Find where the given text appears and provide that cell's center as [x, y] coordinate. 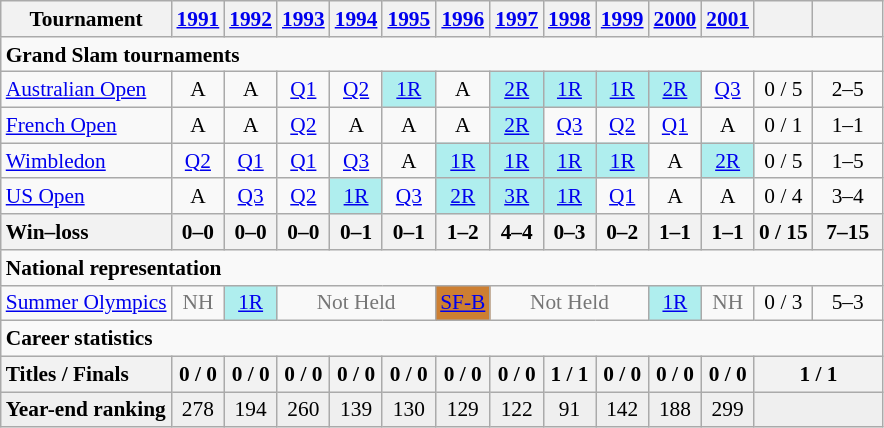
130 [408, 410]
1–5 [848, 161]
3–4 [848, 197]
2000 [676, 19]
National representation [442, 268]
1991 [198, 19]
Career statistics [442, 339]
278 [198, 410]
French Open [86, 126]
1997 [516, 19]
0 / 15 [784, 232]
0–3 [570, 232]
0 / 4 [784, 197]
US Open [86, 197]
142 [622, 410]
SF-B [462, 303]
Tournament [86, 19]
Titles / Finals [86, 374]
1992 [250, 19]
1–2 [462, 232]
Summer Olympics [86, 303]
Year-end ranking [86, 410]
91 [570, 410]
3R [516, 197]
188 [676, 410]
1996 [462, 19]
194 [250, 410]
Wimbledon [86, 161]
2–5 [848, 90]
122 [516, 410]
0 / 3 [784, 303]
1995 [408, 19]
129 [462, 410]
1994 [356, 19]
0–2 [622, 232]
7–15 [848, 232]
Australian Open [86, 90]
260 [304, 410]
Win–loss [86, 232]
1993 [304, 19]
299 [728, 410]
1998 [570, 19]
5–3 [848, 303]
4–4 [516, 232]
Grand Slam tournaments [442, 55]
1999 [622, 19]
139 [356, 410]
2001 [728, 19]
0 / 1 [784, 126]
